Extract the (x, y) coordinate from the center of the cell holding the provided text.  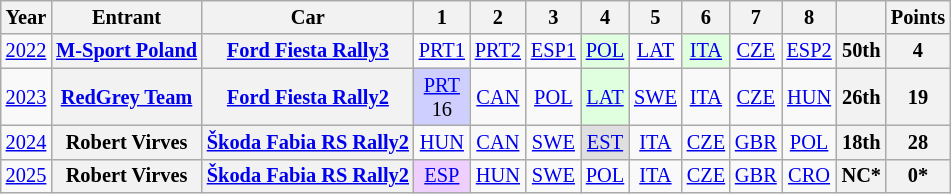
3 (554, 17)
Car (308, 17)
Ford Fiesta Rally3 (308, 51)
NC* (862, 176)
ESP1 (554, 51)
Year (26, 17)
PRT2 (498, 51)
PRT1 (442, 51)
8 (810, 17)
18th (862, 142)
ESP2 (810, 51)
PRT16 (442, 97)
EST (605, 142)
19 (918, 97)
6 (706, 17)
7 (756, 17)
RedGrey Team (126, 97)
2 (498, 17)
2024 (26, 142)
2022 (26, 51)
Entrant (126, 17)
2023 (26, 97)
Points (918, 17)
M-Sport Poland (126, 51)
5 (656, 17)
CRO (810, 176)
28 (918, 142)
Ford Fiesta Rally2 (308, 97)
0* (918, 176)
ESP (442, 176)
50th (862, 51)
2025 (26, 176)
26th (862, 97)
1 (442, 17)
